Output the [X, Y] coordinate of the center of the cell containing the given text.  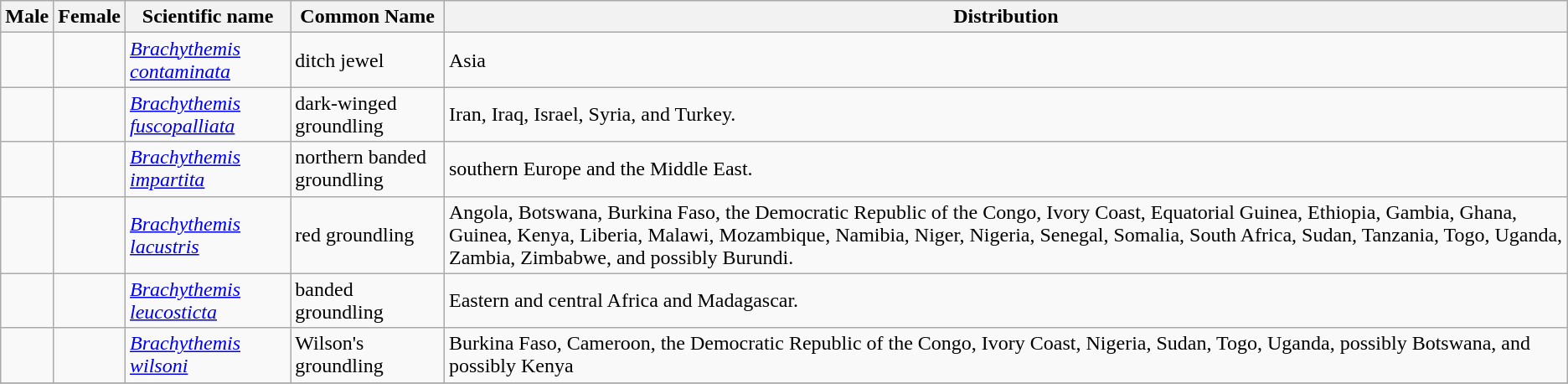
banded groundling [368, 300]
Brachythemis contaminata [208, 60]
southern Europe and the Middle East. [1005, 169]
Common Name [368, 17]
Eastern and central Africa and Madagascar. [1005, 300]
Brachythemis fuscopalliata [208, 114]
Distribution [1005, 17]
Male [27, 17]
Asia [1005, 60]
northern banded groundling [368, 169]
Iran, Iraq, Israel, Syria, and Turkey. [1005, 114]
Wilson's groundling [368, 355]
Female [90, 17]
red groundling [368, 235]
Brachythemis wilsoni [208, 355]
ditch jewel [368, 60]
Scientific name [208, 17]
dark-winged groundling [368, 114]
Burkina Faso, Cameroon, the Democratic Republic of the Congo, Ivory Coast, Nigeria, Sudan, Togo, Uganda, possibly Botswana, and possibly Kenya [1005, 355]
Brachythemis leucosticta [208, 300]
Brachythemis impartita [208, 169]
Brachythemis lacustris [208, 235]
